Scan for the cell matching the given text and deliver its [X, Y] coordinate at center. 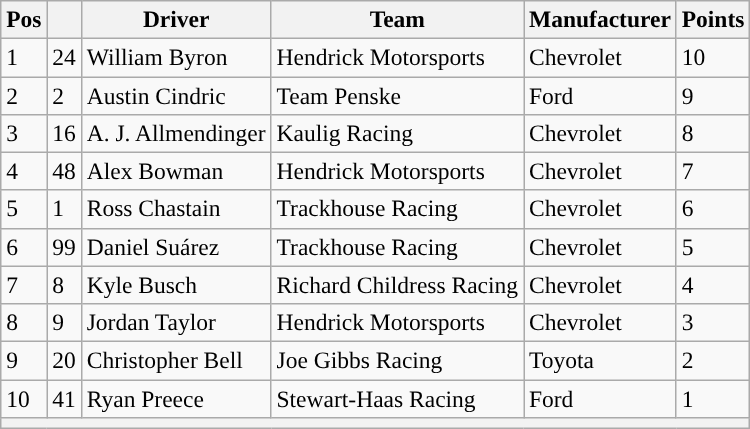
Christopher Bell [176, 360]
Team [397, 19]
Points [713, 19]
Ross Chastain [176, 209]
Ryan Preece [176, 398]
20 [64, 360]
Richard Childress Racing [397, 285]
Jordan Taylor [176, 322]
Daniel Suárez [176, 247]
Team Penske [397, 95]
Driver [176, 19]
Alex Bowman [176, 171]
Stewart-Haas Racing [397, 398]
Joe Gibbs Racing [397, 360]
48 [64, 171]
Kyle Busch [176, 285]
William Byron [176, 57]
99 [64, 247]
16 [64, 133]
24 [64, 57]
Manufacturer [600, 19]
Toyota [600, 360]
A. J. Allmendinger [176, 133]
Kaulig Racing [397, 133]
Austin Cindric [176, 95]
Pos [24, 19]
41 [64, 398]
